Search for the cell housing the specified text and yield its (X, Y) center coordinate. 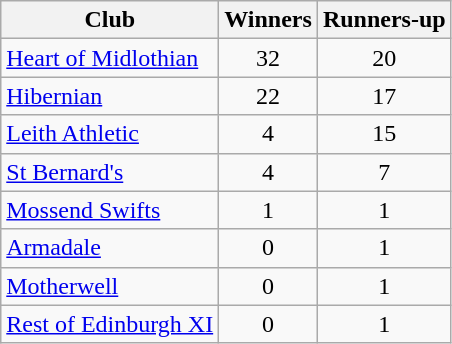
15 (384, 134)
Leith Athletic (110, 134)
Winners (268, 20)
Hibernian (110, 96)
32 (268, 58)
Rest of Edinburgh XI (110, 324)
7 (384, 172)
St Bernard's (110, 172)
Heart of Midlothian (110, 58)
Mossend Swifts (110, 210)
Motherwell (110, 286)
Runners-up (384, 20)
20 (384, 58)
22 (268, 96)
17 (384, 96)
Armadale (110, 248)
Club (110, 20)
